For the text-containing cell, return its midpoint in (x, y) coordinate format. 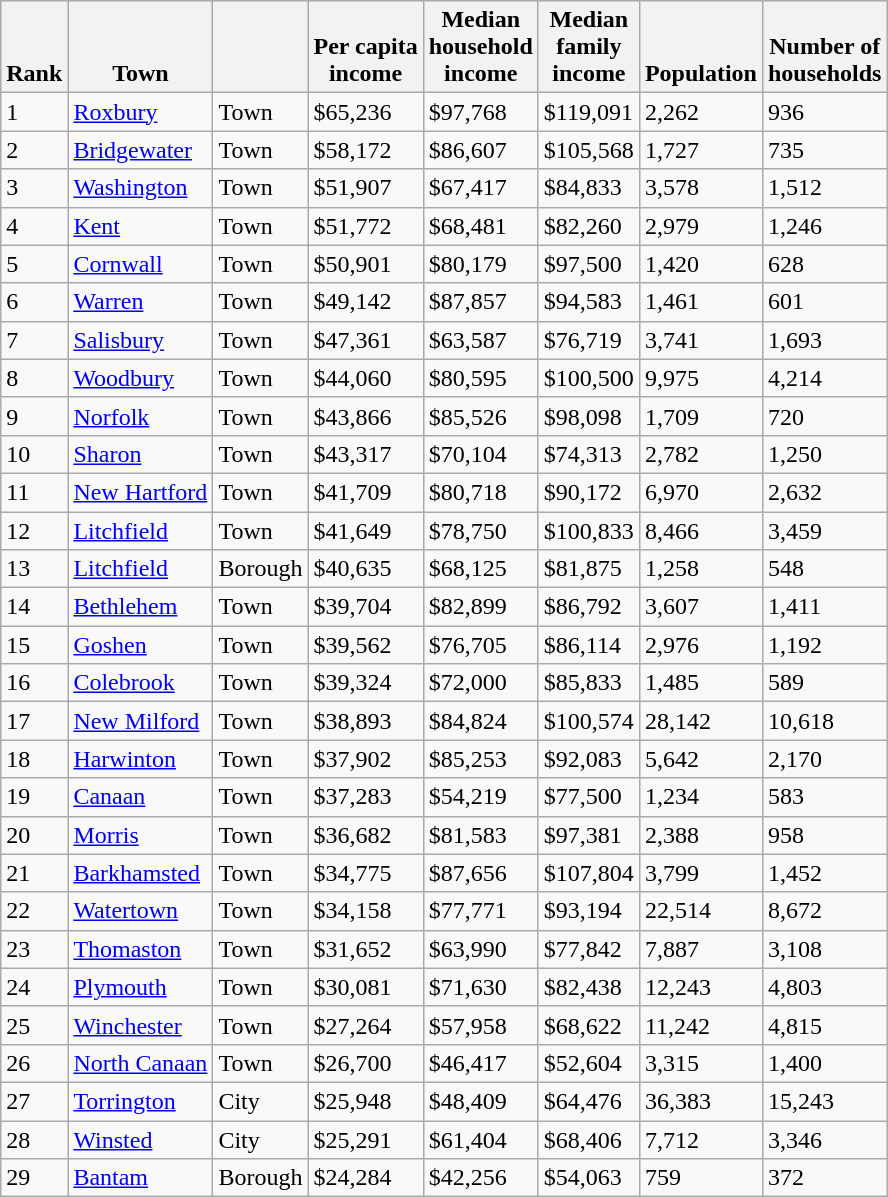
4,803 (824, 987)
1,709 (700, 416)
$84,833 (588, 188)
Thomaston (140, 949)
1,411 (824, 607)
$82,899 (480, 607)
$40,635 (366, 569)
$87,656 (480, 873)
20 (34, 835)
3,459 (824, 531)
2,170 (824, 759)
Morris (140, 835)
3 (34, 188)
$25,948 (366, 1101)
Bridgewater (140, 150)
$44,060 (366, 378)
759 (700, 1178)
2,782 (700, 454)
29 (34, 1178)
7,887 (700, 949)
$68,622 (588, 1025)
36,383 (700, 1101)
2,632 (824, 492)
$38,893 (366, 721)
$80,179 (480, 264)
28 (34, 1139)
$97,500 (588, 264)
1,693 (824, 340)
$39,324 (366, 683)
$85,833 (588, 683)
$98,098 (588, 416)
548 (824, 569)
7,712 (700, 1139)
$52,604 (588, 1063)
11,242 (700, 1025)
$36,682 (366, 835)
17 (34, 721)
1,234 (700, 797)
1,400 (824, 1063)
$41,649 (366, 531)
3,799 (700, 873)
$37,283 (366, 797)
4,815 (824, 1025)
4,214 (824, 378)
589 (824, 683)
2 (34, 150)
$81,875 (588, 569)
10 (34, 454)
$105,568 (588, 150)
$76,719 (588, 340)
7 (34, 340)
$93,194 (588, 911)
8 (34, 378)
$61,404 (480, 1139)
2,979 (700, 226)
Harwinton (140, 759)
$86,792 (588, 607)
Canaan (140, 797)
Kent (140, 226)
$34,775 (366, 873)
$30,081 (366, 987)
5,642 (700, 759)
24 (34, 987)
$68,481 (480, 226)
$77,771 (480, 911)
$100,574 (588, 721)
Per capitaincome (366, 47)
Watertown (140, 911)
$74,313 (588, 454)
1,727 (700, 150)
19 (34, 797)
$85,253 (480, 759)
10,618 (824, 721)
Torrington (140, 1101)
958 (824, 835)
$85,526 (480, 416)
1,452 (824, 873)
18 (34, 759)
North Canaan (140, 1063)
1,420 (700, 264)
$70,104 (480, 454)
6,970 (700, 492)
15,243 (824, 1101)
735 (824, 150)
$24,284 (366, 1178)
1,192 (824, 645)
$48,409 (480, 1101)
$51,907 (366, 188)
New Hartford (140, 492)
$100,500 (588, 378)
$46,417 (480, 1063)
1,512 (824, 188)
$77,500 (588, 797)
720 (824, 416)
$50,901 (366, 264)
5 (34, 264)
13 (34, 569)
2,976 (700, 645)
3,741 (700, 340)
$63,587 (480, 340)
$41,709 (366, 492)
15 (34, 645)
9 (34, 416)
28,142 (700, 721)
$57,958 (480, 1025)
$65,236 (366, 112)
$78,750 (480, 531)
$71,630 (480, 987)
$34,158 (366, 911)
3,607 (700, 607)
22,514 (700, 911)
1,258 (700, 569)
9,975 (700, 378)
628 (824, 264)
$77,842 (588, 949)
$92,083 (588, 759)
$64,476 (588, 1101)
6 (34, 302)
Medianfamilyincome (588, 47)
Bethlehem (140, 607)
$43,317 (366, 454)
Plymouth (140, 987)
11 (34, 492)
16 (34, 683)
22 (34, 911)
$54,063 (588, 1178)
$43,866 (366, 416)
$90,172 (588, 492)
Colebrook (140, 683)
Woodbury (140, 378)
$58,172 (366, 150)
$47,361 (366, 340)
$26,700 (366, 1063)
1,485 (700, 683)
2,262 (700, 112)
3,346 (824, 1139)
$27,264 (366, 1025)
$51,772 (366, 226)
Sharon (140, 454)
Barkhamsted (140, 873)
$80,595 (480, 378)
$42,256 (480, 1178)
4 (34, 226)
$82,438 (588, 987)
$68,125 (480, 569)
Winchester (140, 1025)
$39,704 (366, 607)
$54,219 (480, 797)
25 (34, 1025)
2,388 (700, 835)
26 (34, 1063)
$87,857 (480, 302)
Winsted (140, 1139)
$76,705 (480, 645)
21 (34, 873)
Washington (140, 188)
$82,260 (588, 226)
$94,583 (588, 302)
$68,406 (588, 1139)
23 (34, 949)
Salisbury (140, 340)
3,315 (700, 1063)
$49,142 (366, 302)
$25,291 (366, 1139)
$100,833 (588, 531)
1,246 (824, 226)
8,466 (700, 531)
1,461 (700, 302)
12,243 (700, 987)
$81,583 (480, 835)
$97,768 (480, 112)
$86,114 (588, 645)
Population (700, 47)
$31,652 (366, 949)
$63,990 (480, 949)
$119,091 (588, 112)
$67,417 (480, 188)
Cornwall (140, 264)
372 (824, 1178)
Warren (140, 302)
583 (824, 797)
$39,562 (366, 645)
$80,718 (480, 492)
New Milford (140, 721)
Bantam (140, 1178)
8,672 (824, 911)
Rank (34, 47)
936 (824, 112)
$107,804 (588, 873)
$86,607 (480, 150)
Number ofhouseholds (824, 47)
$97,381 (588, 835)
$84,824 (480, 721)
3,108 (824, 949)
Roxbury (140, 112)
Norfolk (140, 416)
1,250 (824, 454)
3,578 (700, 188)
601 (824, 302)
Medianhouseholdincome (480, 47)
1 (34, 112)
$72,000 (480, 683)
14 (34, 607)
$37,902 (366, 759)
27 (34, 1101)
Goshen (140, 645)
12 (34, 531)
